Determine the (X, Y) coordinate at the center of the cell enclosing the given text.  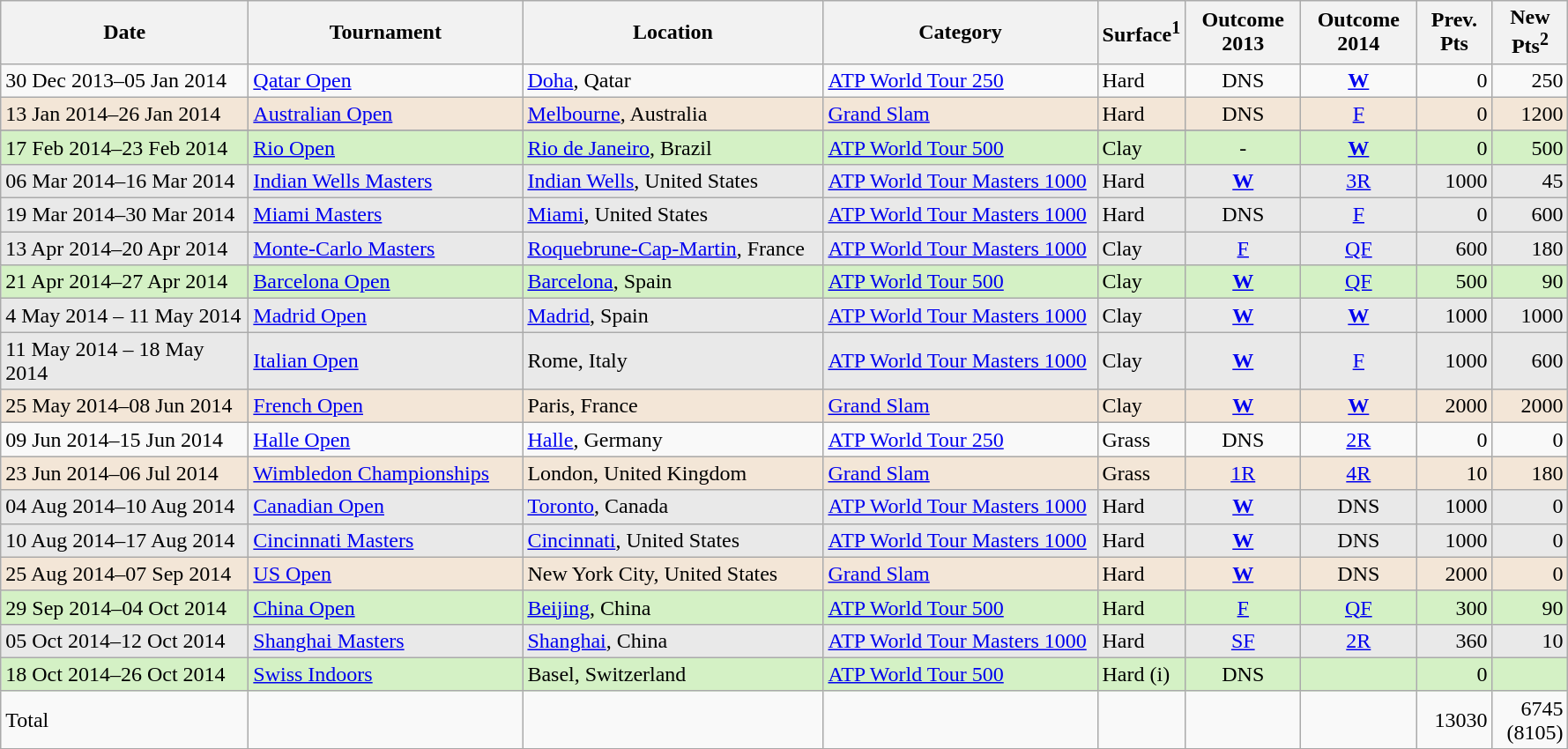
Total (125, 719)
Basel, Switzerland (673, 674)
1R (1243, 473)
10 Aug 2014–17 Aug 2014 (125, 540)
Rio Open (386, 147)
13 Apr 2014–20 Apr 2014 (125, 248)
Rio de Janeiro, Brazil (673, 147)
3R (1359, 181)
Tournament (386, 33)
Outcome 2013 (1243, 33)
45 (1530, 181)
London, United Kingdom (673, 473)
Doha, Qatar (673, 80)
Miami Masters (386, 215)
Wimbledon Championships (386, 473)
04 Aug 2014–10 Aug 2014 (125, 507)
Shanghai, China (673, 641)
Italian Open (386, 361)
Qatar Open (386, 80)
Australian Open (386, 114)
29 Sep 2014–04 Oct 2014 (125, 607)
4R (1359, 473)
Outcome 2014 (1359, 33)
1200 (1530, 114)
Paris, France (673, 406)
Monte-Carlo Masters (386, 248)
360 (1454, 641)
French Open (386, 406)
Roquebrune-Cap-Martin, France (673, 248)
Canadian Open (386, 507)
19 Mar 2014–30 Mar 2014 (125, 215)
13030 (1454, 719)
Beijing, China (673, 607)
US Open (386, 574)
Location (673, 33)
Madrid Open (386, 315)
250 (1530, 80)
25 Aug 2014–07 Sep 2014 (125, 574)
Melbourne, Australia (673, 114)
6745 (8105) (1530, 719)
SF (1243, 641)
Halle, Germany (673, 440)
09 Jun 2014–15 Jun 2014 (125, 440)
New Pts2 (1530, 33)
Shanghai Masters (386, 641)
- (1243, 147)
Hard (i) (1141, 674)
13 Jan 2014–26 Jan 2014 (125, 114)
Madrid, Spain (673, 315)
Prev. Pts (1454, 33)
06 Mar 2014–16 Mar 2014 (125, 181)
New York City, United States (673, 574)
05 Oct 2014–12 Oct 2014 (125, 641)
17 Feb 2014–23 Feb 2014 (125, 147)
Category (961, 33)
Cincinnati, United States (673, 540)
Indian Wells Masters (386, 181)
25 May 2014–08 Jun 2014 (125, 406)
Barcelona Open (386, 282)
21 Apr 2014–27 Apr 2014 (125, 282)
Surface1 (1141, 33)
18 Oct 2014–26 Oct 2014 (125, 674)
Halle Open (386, 440)
Cincinnati Masters (386, 540)
30 Dec 2013–05 Jan 2014 (125, 80)
Miami, United States (673, 215)
4 May 2014 – 11 May 2014 (125, 315)
23 Jun 2014–06 Jul 2014 (125, 473)
11 May 2014 – 18 May 2014 (125, 361)
Indian Wells, United States (673, 181)
Rome, Italy (673, 361)
300 (1454, 607)
Swiss Indoors (386, 674)
Date (125, 33)
Barcelona, Spain (673, 282)
Toronto, Canada (673, 507)
China Open (386, 607)
